Locate the cell with the specified text and output its (X, Y) center coordinate. 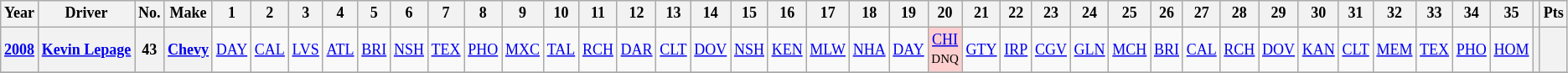
NHA (869, 50)
30 (1318, 13)
2 (270, 13)
13 (674, 13)
Year (20, 13)
22 (1016, 13)
No. (149, 13)
26 (1167, 13)
Kevin Lepage (85, 50)
Pts (1554, 13)
20 (945, 13)
MLW (828, 50)
32 (1395, 13)
12 (637, 13)
21 (981, 13)
25 (1130, 13)
2008 (20, 50)
18 (869, 13)
MXC (523, 50)
19 (908, 13)
GLN (1089, 50)
28 (1239, 13)
CGV (1051, 50)
Make (189, 13)
LVS (305, 50)
14 (711, 13)
23 (1051, 13)
27 (1202, 13)
11 (598, 13)
DAR (637, 50)
8 (483, 13)
CHIDNQ (945, 50)
43 (149, 50)
29 (1279, 13)
Chevy (189, 50)
10 (561, 13)
TAL (561, 50)
7 (446, 13)
HOM (1512, 50)
KEN (787, 50)
5 (374, 13)
MCH (1130, 50)
9 (523, 13)
1 (231, 13)
16 (787, 13)
34 (1472, 13)
15 (749, 13)
Driver (85, 13)
24 (1089, 13)
MEM (1395, 50)
GTY (981, 50)
35 (1512, 13)
17 (828, 13)
33 (1435, 13)
6 (409, 13)
KAN (1318, 50)
4 (340, 13)
3 (305, 13)
31 (1356, 13)
IRP (1016, 50)
ATL (340, 50)
